Capture the cell that displays the provided text and extract its (X, Y) central coordinate. 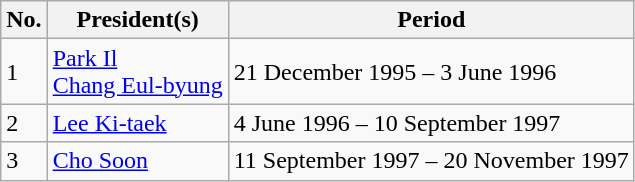
3 (24, 161)
No. (24, 20)
2 (24, 123)
4 June 1996 – 10 September 1997 (431, 123)
11 September 1997 – 20 November 1997 (431, 161)
Period (431, 20)
President(s) (138, 20)
Park IlChang Eul-byung (138, 72)
21 December 1995 – 3 June 1996 (431, 72)
Cho Soon (138, 161)
1 (24, 72)
Lee Ki-taek (138, 123)
